Return [X, Y] of the center of cell containing provided text 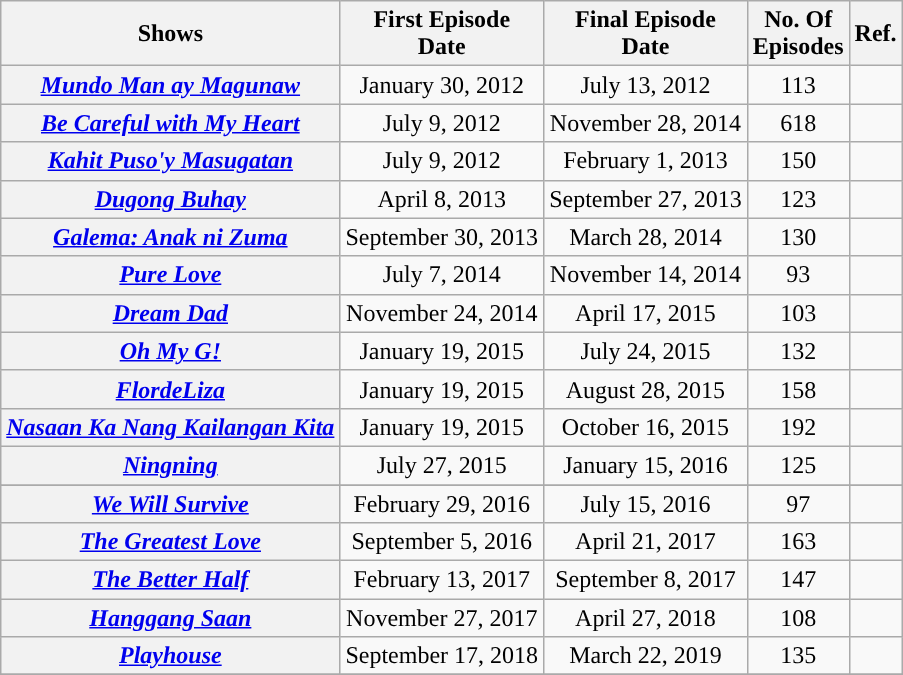
Oh My G! [170, 351]
April 8, 2013 [442, 199]
April 17, 2015 [646, 313]
Kahit Puso'y Masugatan [170, 161]
113 [798, 85]
First EpisodeDate [442, 34]
The Greatest Love [170, 542]
123 [798, 199]
September 8, 2017 [646, 580]
November 14, 2014 [646, 275]
108 [798, 618]
January 15, 2016 [646, 465]
Dugong Buhay [170, 199]
150 [798, 161]
September 27, 2013 [646, 199]
September 17, 2018 [442, 656]
Galema: Anak ni Zuma [170, 237]
January 30, 2012 [442, 85]
November 27, 2017 [442, 618]
September 5, 2016 [442, 542]
192 [798, 427]
Nasaan Ka Nang Kailangan Kita [170, 427]
Dream Dad [170, 313]
Ningning [170, 465]
Shows [170, 34]
July 24, 2015 [646, 351]
July 13, 2012 [646, 85]
August 28, 2015 [646, 389]
97 [798, 503]
135 [798, 656]
February 1, 2013 [646, 161]
Playhouse [170, 656]
April 21, 2017 [646, 542]
147 [798, 580]
163 [798, 542]
July 15, 2016 [646, 503]
No. OfEpisodes [798, 34]
We Will Survive [170, 503]
February 29, 2016 [442, 503]
September 30, 2013 [442, 237]
The Better Half [170, 580]
November 28, 2014 [646, 123]
Pure Love [170, 275]
March 22, 2019 [646, 656]
October 16, 2015 [646, 427]
Hanggang Saan [170, 618]
November 24, 2014 [442, 313]
132 [798, 351]
103 [798, 313]
April 27, 2018 [646, 618]
FlordeLiza [170, 389]
130 [798, 237]
July 27, 2015 [442, 465]
February 13, 2017 [442, 580]
618 [798, 123]
125 [798, 465]
Mundo Man ay Magunaw [170, 85]
July 7, 2014 [442, 275]
Ref. [876, 34]
158 [798, 389]
March 28, 2014 [646, 237]
Final EpisodeDate [646, 34]
93 [798, 275]
Be Careful with My Heart [170, 123]
